Output the (X, Y) coordinate of the center of the cell containing the given text.  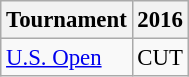
CUT (160, 58)
Tournament (66, 20)
2016 (160, 20)
U.S. Open (66, 58)
